Return the (x, y) coordinate for the center point of the cell that contains the specified text.  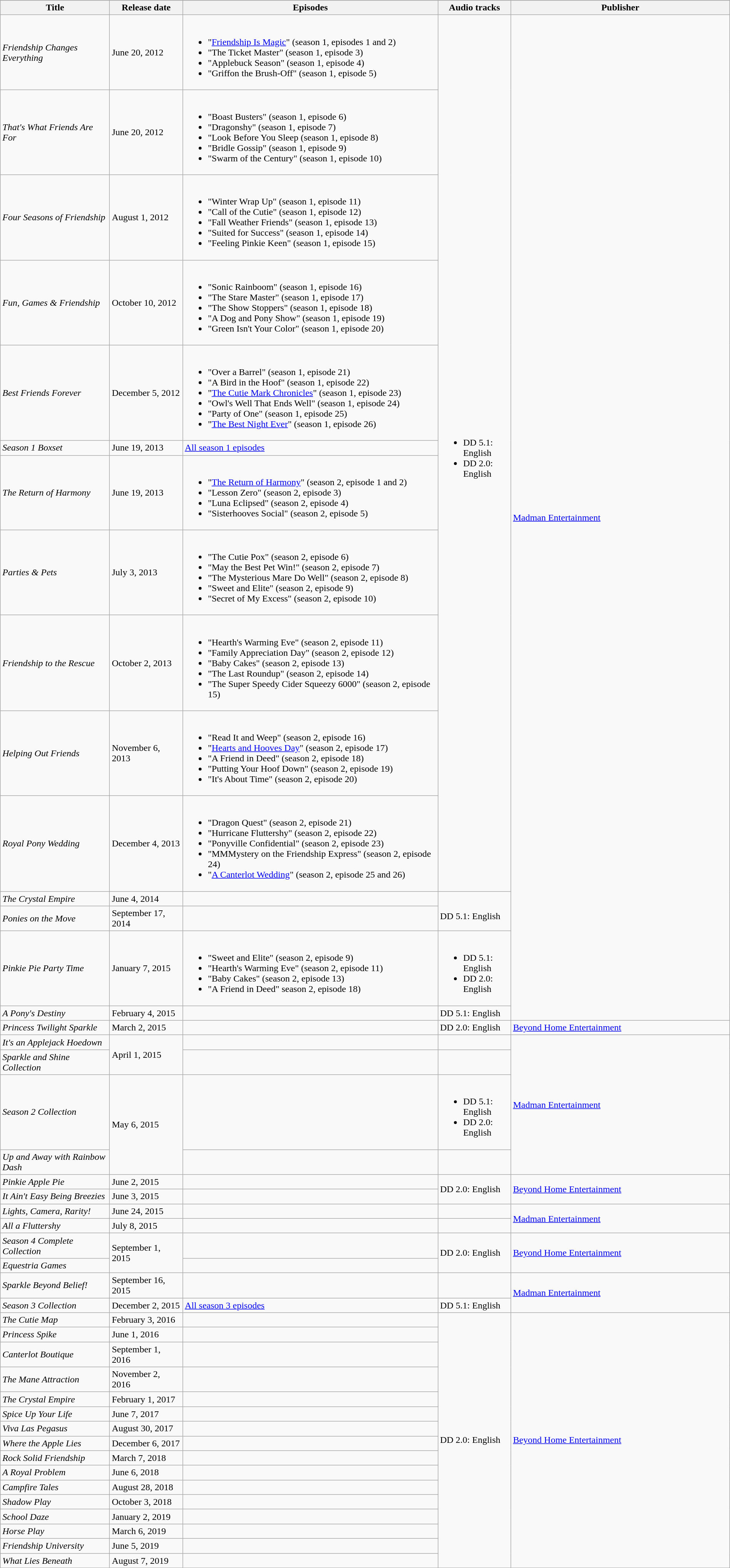
Horse Play (55, 1531)
Fun, Games & Friendship (55, 303)
Sparkle Beyond Belief! (55, 1285)
August 7, 2019 (146, 1561)
All season 3 episodes (310, 1305)
June 1, 2016 (146, 1335)
Campfire Tales (55, 1487)
Four Seasons of Friendship (55, 217)
October 3, 2018 (146, 1502)
June 7, 2017 (146, 1414)
March 7, 2018 (146, 1458)
What Lies Beneath (55, 1561)
November 6, 2013 (146, 753)
A Royal Problem (55, 1473)
Season 4 Complete Collection (55, 1245)
A Pony's Destiny (55, 1013)
Parties & Pets (55, 572)
Friendship Changes Everything (55, 52)
Viva Las Pegasus (55, 1429)
Sparkle and Shine Collection (55, 1062)
November 2, 2016 (146, 1379)
Pinkie Apple Pie (55, 1182)
April 1, 2015 (146, 1055)
Best Friends Forever (55, 393)
March 6, 2019 (146, 1531)
Royal Pony Wedding (55, 843)
September 1, 2016 (146, 1355)
October 2, 2013 (146, 663)
July 3, 2013 (146, 572)
August 28, 2018 (146, 1487)
All season 1 episodes (310, 448)
January 7, 2015 (146, 968)
Friendship University (55, 1546)
All a Fluttershy (55, 1226)
July 8, 2015 (146, 1226)
Title (55, 8)
The Mane Attraction (55, 1379)
September 16, 2015 (146, 1285)
February 3, 2016 (146, 1320)
Release date (146, 8)
September 1, 2015 (146, 1253)
Season 2 Collection (55, 1112)
Lights, Camera, Rarity! (55, 1211)
Princess Spike (55, 1335)
June 24, 2015 (146, 1211)
Friendship to the Rescue (55, 663)
Spice Up Your Life (55, 1414)
October 10, 2012 (146, 303)
December 6, 2017 (146, 1443)
June 4, 2014 (146, 898)
Helping Out Friends (55, 753)
Shadow Play (55, 1502)
June 3, 2015 (146, 1196)
Publisher (620, 8)
December 5, 2012 (146, 393)
The Return of Harmony (55, 493)
Princess Twilight Sparkle (55, 1028)
Rock Solid Friendship (55, 1458)
August 30, 2017 (146, 1429)
December 4, 2013 (146, 843)
Episodes (310, 8)
Season 3 Collection (55, 1305)
June 5, 2019 (146, 1546)
That's What Friends Are For (55, 132)
It's an Applejack Hoedown (55, 1042)
Up and Away with Rainbow Dash (55, 1162)
The Cutie Map (55, 1320)
February 4, 2015 (146, 1013)
February 1, 2017 (146, 1399)
School Daze (55, 1516)
Where the Apple Lies (55, 1443)
Canterlot Boutique (55, 1355)
Audio tracks (474, 8)
Equestria Games (55, 1265)
June 2, 2015 (146, 1182)
Ponies on the Move (55, 919)
January 2, 2019 (146, 1516)
May 6, 2015 (146, 1124)
Pinkie Pie Party Time (55, 968)
It Ain't Easy Being Breezies (55, 1196)
June 6, 2018 (146, 1473)
September 17, 2014 (146, 919)
December 2, 2015 (146, 1305)
Season 1 Boxset (55, 448)
March 2, 2015 (146, 1028)
August 1, 2012 (146, 217)
